Extract the [x, y] coordinate from the center of the cell holding the provided text.  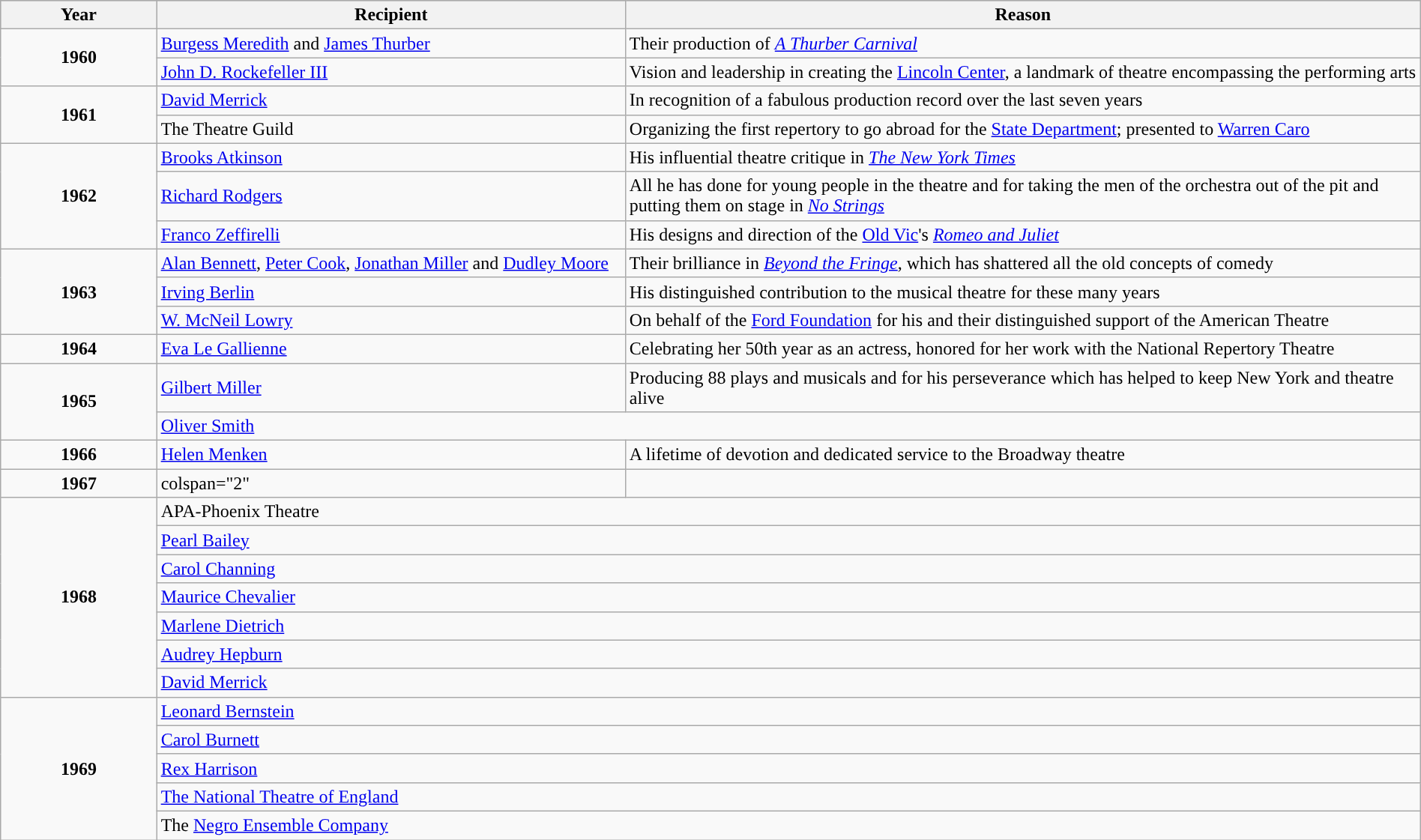
Producing 88 plays and musicals and for his perseverance which has helped to keep New York and theatre alive [1022, 387]
Their brilliance in Beyond the Fringe, which has shattered all the old concepts of comedy [1022, 263]
Alan Bennett, Peter Cook, Jonathan Miller and Dudley Moore [391, 263]
Reason [1022, 15]
His designs and direction of the Old Vic's Romeo and Juliet [1022, 235]
All he has done for young people in the theatre and for taking the men of the orchestra out of the pit and putting them on stage in No Strings [1022, 196]
Irving Berlin [391, 291]
Celebrating her 50th year as an actress, honored for her work with the National Repertory Theatre [1022, 348]
Pearl Bailey [788, 540]
1963 [79, 291]
Recipient [391, 15]
1966 [79, 455]
1962 [79, 196]
Year [79, 15]
Helen Menken [391, 455]
Rex Harrison [788, 768]
1967 [79, 483]
On behalf of the Ford Foundation for his and their distinguished support of the American Theatre [1022, 320]
Maurice Chevalier [788, 597]
Gilbert Miller [391, 387]
Organizing the first repertory to go abroad for the State Department; presented to Warren Caro [1022, 129]
APA-Phoenix Theatre [788, 512]
The Theatre Guild [391, 129]
1961 [79, 115]
Oliver Smith [788, 426]
Brooks Atkinson [391, 157]
His distinguished contribution to the musical theatre for these many years [1022, 291]
The Negro Ensemble Company [788, 825]
1960 [79, 58]
Carol Burnett [788, 740]
In recognition of a fabulous production record over the last seven years [1022, 100]
Audrey Hepburn [788, 654]
Franco Zeffirelli [391, 235]
His influential theatre critique in The New York Times [1022, 157]
1968 [79, 597]
Marlene Dietrich [788, 626]
1964 [79, 348]
A lifetime of devotion and dedicated service to the Broadway theatre [1022, 455]
John D. Rockefeller III [391, 72]
1965 [79, 402]
colspan="2" [391, 483]
W. McNeil Lowry [391, 320]
Eva Le Gallienne [391, 348]
Their production of A Thurber Carnival [1022, 43]
1969 [79, 768]
Carol Channing [788, 569]
Vision and leadership in creating the Lincoln Center, a landmark of theatre encompassing the performing arts [1022, 72]
Leonard Bernstein [788, 711]
Burgess Meredith and James Thurber [391, 43]
The National Theatre of England [788, 797]
Richard Rodgers [391, 196]
